Search for the cell housing the specified text and yield its (X, Y) center coordinate. 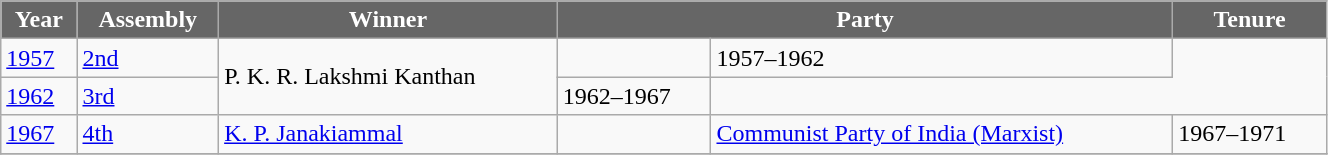
1957 (39, 58)
Communist Party of India (Marxist) (942, 134)
3rd (148, 96)
1962–1967 (634, 96)
Year (39, 20)
2nd (148, 58)
K. P. Janakiammal (388, 134)
4th (148, 134)
1967–1971 (1250, 134)
Winner (388, 20)
1967 (39, 134)
P. K. R. Lakshmi Kanthan (388, 77)
Party (864, 20)
1962 (39, 96)
Assembly (148, 20)
1957–1962 (942, 58)
Tenure (1250, 20)
